Detect which cell encompasses the target text, then output its (X, Y) center coordinate. 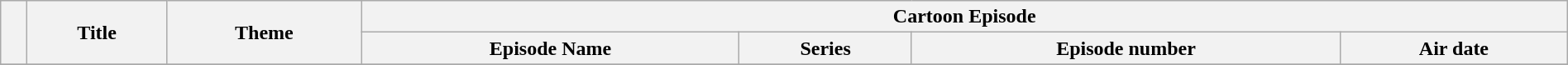
Air date (1454, 48)
Cartoon Episode (964, 17)
Episode Name (551, 48)
Series (825, 48)
Theme (265, 32)
Episode number (1126, 48)
Title (98, 32)
